Output the (x, y) coordinate of the center of the cell containing the given text.  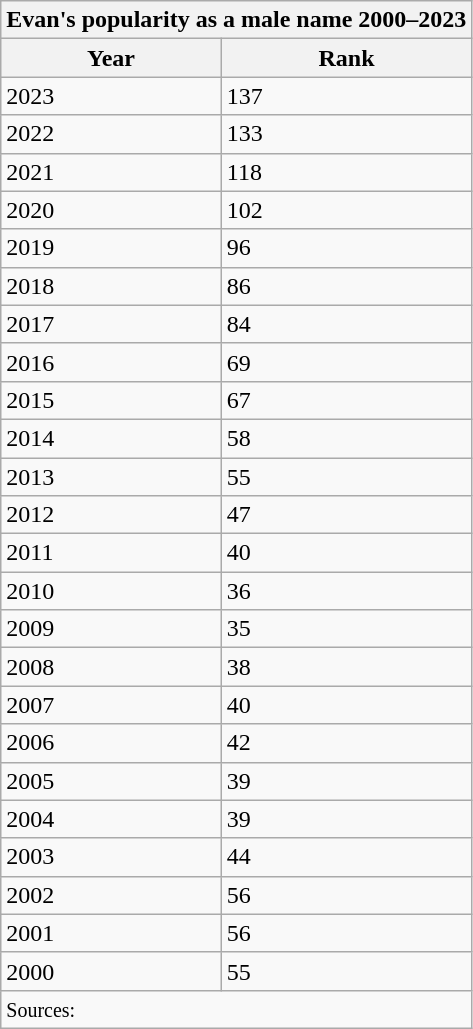
42 (346, 743)
137 (346, 96)
Evan's popularity as a male name 2000–2023 (236, 20)
Year (112, 58)
2000 (112, 971)
58 (346, 438)
133 (346, 134)
Sources: (236, 1009)
Rank (346, 58)
2019 (112, 248)
86 (346, 286)
2012 (112, 515)
84 (346, 324)
96 (346, 248)
2018 (112, 286)
2020 (112, 210)
2009 (112, 629)
2010 (112, 591)
2014 (112, 438)
2003 (112, 857)
2013 (112, 477)
35 (346, 629)
2004 (112, 819)
69 (346, 362)
36 (346, 591)
2011 (112, 553)
2005 (112, 781)
2017 (112, 324)
2001 (112, 933)
67 (346, 400)
2021 (112, 172)
2002 (112, 895)
102 (346, 210)
44 (346, 857)
2023 (112, 96)
38 (346, 667)
47 (346, 515)
2015 (112, 400)
2008 (112, 667)
2022 (112, 134)
2007 (112, 705)
2016 (112, 362)
2006 (112, 743)
118 (346, 172)
